Search for the cell housing the specified text and yield its (x, y) center coordinate. 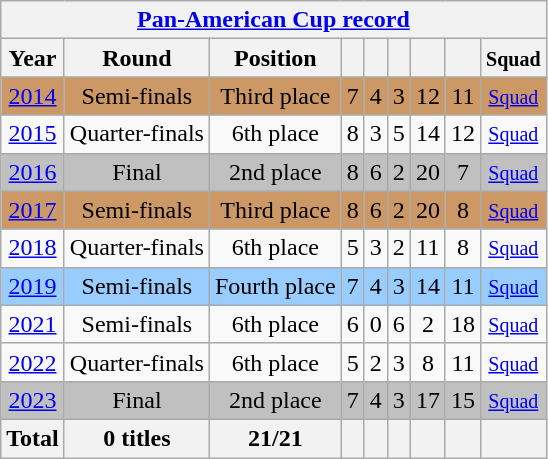
Total (33, 438)
2017 (33, 210)
2021 (33, 324)
2022 (33, 362)
Fourth place (275, 286)
2015 (33, 134)
2018 (33, 248)
0 (376, 324)
2019 (33, 286)
Pan-American Cup record (274, 20)
Year (33, 58)
2016 (33, 172)
21/21 (275, 438)
2023 (33, 400)
18 (462, 324)
Round (136, 58)
17 (428, 400)
2014 (33, 96)
15 (462, 400)
Position (275, 58)
0 titles (136, 438)
